Return [x, y] of the center of cell containing provided text 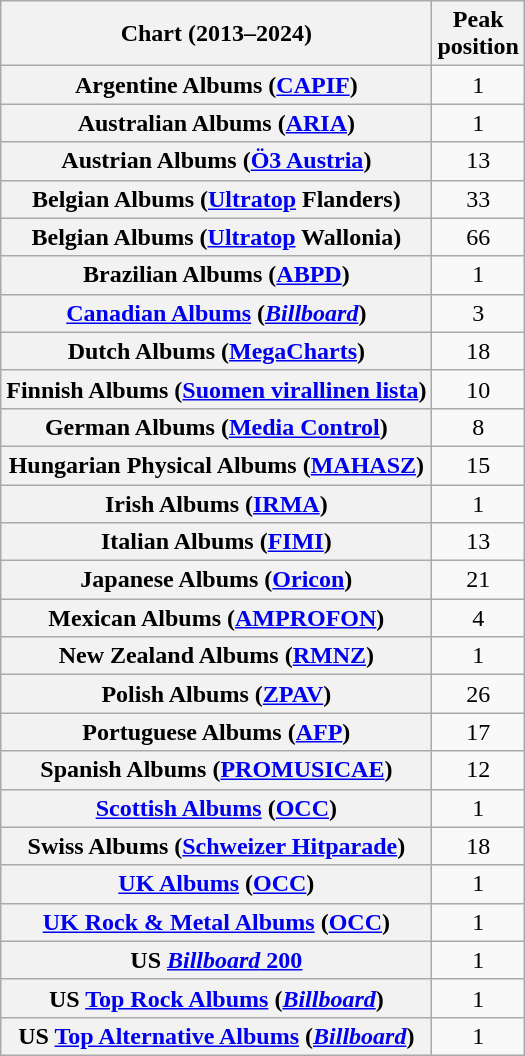
Mexican Albums (AMPROFON) [216, 618]
Finnish Albums (Suomen virallinen lista) [216, 389]
Polish Albums (ZPAV) [216, 694]
Peak position [478, 34]
33 [478, 199]
Scottish Albums (OCC) [216, 808]
Japanese Albums (Oricon) [216, 580]
US Top Rock Albums (Billboard) [216, 998]
German Albums (Media Control) [216, 427]
Belgian Albums (Ultratop Flanders) [216, 199]
New Zealand Albums (RMNZ) [216, 656]
UK Rock & Metal Albums (OCC) [216, 922]
26 [478, 694]
Portuguese Albums (AFP) [216, 732]
66 [478, 237]
Swiss Albums (Schweizer Hitparade) [216, 846]
Australian Albums (ARIA) [216, 123]
Belgian Albums (Ultratop Wallonia) [216, 237]
8 [478, 427]
Chart (2013–2024) [216, 34]
Italian Albums (FIMI) [216, 542]
Dutch Albums (MegaCharts) [216, 351]
21 [478, 580]
3 [478, 313]
UK Albums (OCC) [216, 884]
15 [478, 465]
17 [478, 732]
10 [478, 389]
Austrian Albums (Ö3 Austria) [216, 161]
Irish Albums (IRMA) [216, 503]
4 [478, 618]
Spanish Albums (PROMUSICAE) [216, 770]
12 [478, 770]
Canadian Albums (Billboard) [216, 313]
Argentine Albums (CAPIF) [216, 85]
Hungarian Physical Albums (MAHASZ) [216, 465]
US Billboard 200 [216, 960]
US Top Alternative Albums (Billboard) [216, 1036]
Brazilian Albums (ABPD) [216, 275]
